From the cell containing the given text, extract its center point as [X, Y] coordinate. 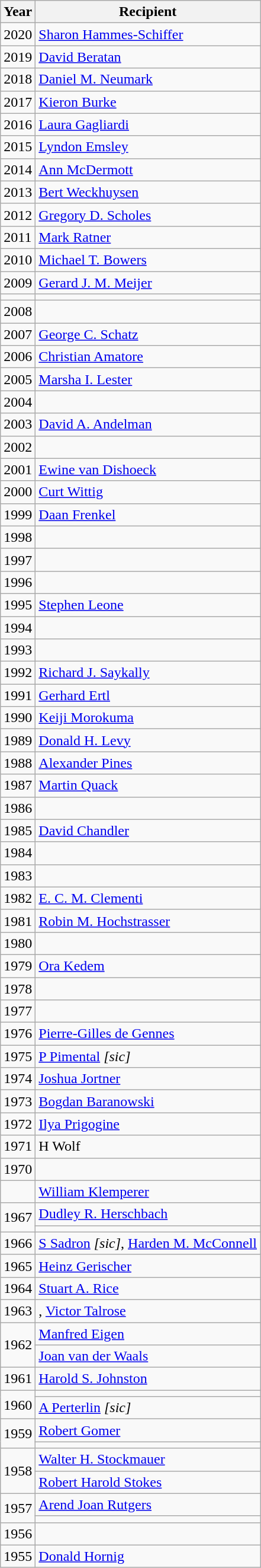
2002 [18, 447]
Ewine van Dishoeck [148, 470]
2008 [18, 312]
2009 [18, 283]
Arend Joan Rutgers [148, 1505]
2004 [18, 402]
P Pimental [sic] [148, 1056]
Robin M. Hochstrasser [148, 921]
1967 [18, 1218]
1997 [18, 560]
1986 [18, 808]
1980 [18, 943]
1988 [18, 763]
David Beratan [148, 57]
Stephen Leone [148, 605]
David A. Andelman [148, 424]
Mark Ratner [148, 237]
1998 [18, 537]
Gregory D. Scholes [148, 215]
1979 [18, 966]
Joan van der Waals [148, 1356]
Bogdan Baranowski [148, 1101]
1973 [18, 1101]
1964 [18, 1288]
1975 [18, 1056]
1991 [18, 695]
Keiji Morokuma [148, 718]
1993 [18, 650]
2016 [18, 124]
1974 [18, 1079]
Ora Kedem [148, 966]
Richard J. Saykally [148, 673]
, Victor Talrose [148, 1311]
2010 [18, 260]
1976 [18, 1034]
A Perterlin [sic] [148, 1408]
1970 [18, 1169]
1959 [18, 1433]
Joshua Jortner [148, 1079]
2003 [18, 424]
Alexander Pines [148, 763]
1987 [18, 785]
Martin Quack [148, 785]
E. C. M. Clementi [148, 898]
2015 [18, 147]
Lyndon Emsley [148, 147]
2000 [18, 492]
1963 [18, 1311]
1972 [18, 1124]
2014 [18, 170]
1984 [18, 853]
George C. Schatz [148, 334]
Dudley R. Herschbach [148, 1214]
2005 [18, 379]
1996 [18, 582]
Daniel M. Neumark [148, 79]
Daan Frenkel [148, 515]
1966 [18, 1243]
Ilya Prigogine [148, 1124]
Harold S. Johnston [148, 1379]
1971 [18, 1147]
Christian Amatore [148, 357]
Recipient [148, 12]
2018 [18, 79]
1994 [18, 628]
1958 [18, 1471]
2011 [18, 237]
1962 [18, 1345]
1999 [18, 515]
Stuart A. Rice [148, 1288]
2017 [18, 102]
1990 [18, 718]
Gerhard Ertl [148, 695]
1989 [18, 740]
Heinz Gerischer [148, 1266]
2012 [18, 215]
Laura Gagliardi [148, 124]
1981 [18, 921]
2013 [18, 192]
2001 [18, 470]
Year [18, 12]
2007 [18, 334]
William Klemperer [148, 1192]
Marsha I. Lester [148, 379]
Kieron Burke [148, 102]
1956 [18, 1534]
Sharon Hammes-Schiffer [148, 34]
Michael T. Bowers [148, 260]
1960 [18, 1405]
Bert Weckhuysen [148, 192]
Gerard J. M. Meijer [148, 283]
1961 [18, 1379]
Walter H. Stockmauer [148, 1460]
1977 [18, 1011]
S Sadron [sic], Harden M. McConnell [148, 1243]
1992 [18, 673]
Donald H. Levy [148, 740]
1982 [18, 898]
David Chandler [148, 831]
Pierre-Gilles de Gennes [148, 1034]
H Wolf [148, 1147]
1985 [18, 831]
1983 [18, 876]
1955 [18, 1556]
Ann McDermott [148, 170]
1965 [18, 1266]
1995 [18, 605]
2020 [18, 34]
Donald Hornig [148, 1556]
Manfred Eigen [148, 1333]
Robert Harold Stokes [148, 1482]
Robert Gomer [148, 1430]
1957 [18, 1508]
Curt Wittig [148, 492]
2019 [18, 57]
1978 [18, 988]
2006 [18, 357]
